Search for the cell housing the specified text and yield its (X, Y) center coordinate. 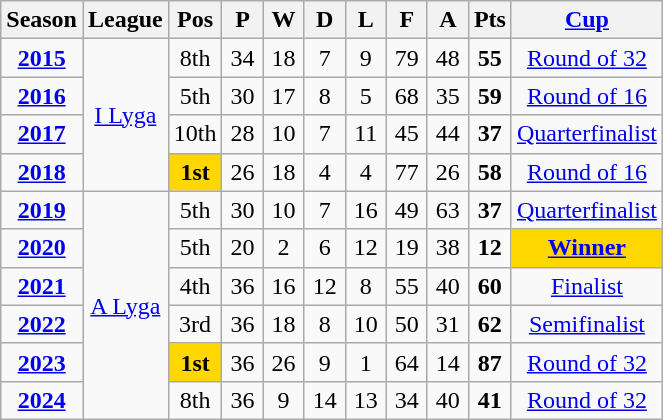
44 (448, 134)
38 (448, 248)
F (406, 20)
Semifinalist (586, 324)
17 (284, 96)
Pts (490, 20)
2022 (42, 324)
W (284, 20)
2017 (42, 134)
49 (406, 210)
2021 (42, 286)
20 (242, 248)
2023 (42, 362)
19 (406, 248)
Pos (195, 20)
58 (490, 172)
77 (406, 172)
13 (366, 400)
62 (490, 324)
4th (195, 286)
2015 (42, 58)
L (366, 20)
68 (406, 96)
2018 (42, 172)
League (125, 20)
79 (406, 58)
63 (448, 210)
1 (366, 362)
D (324, 20)
41 (490, 400)
10th (195, 134)
3rd (195, 324)
45 (406, 134)
64 (406, 362)
35 (448, 96)
Winner (586, 248)
2024 (42, 400)
48 (448, 58)
P (242, 20)
I Lyga (125, 115)
A (448, 20)
2019 (42, 210)
2020 (42, 248)
2 (284, 248)
A Lyga (125, 305)
Cup (586, 20)
87 (490, 362)
28 (242, 134)
60 (490, 286)
2016 (42, 96)
50 (406, 324)
59 (490, 96)
31 (448, 324)
5 (366, 96)
6 (324, 248)
11 (366, 134)
Finalist (586, 286)
Season (42, 20)
